Search for the cell housing the specified text and yield its (x, y) center coordinate. 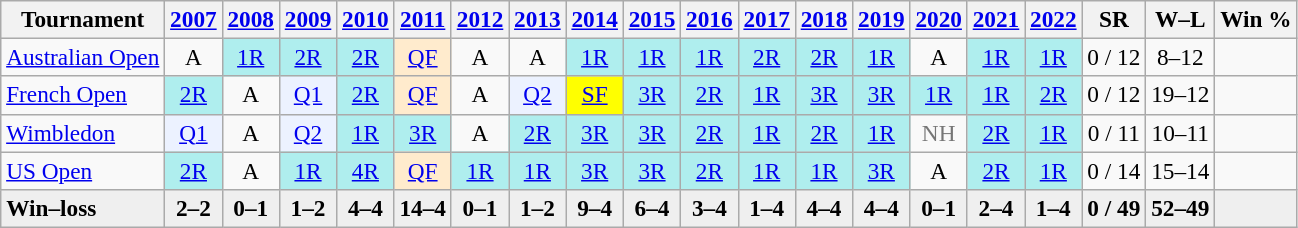
0 / 11 (1114, 133)
0 / 49 (1114, 208)
52–49 (1180, 208)
2–4 (996, 208)
2019 (882, 19)
2007 (194, 19)
3–4 (710, 208)
NH (938, 133)
2021 (996, 19)
Win % (1256, 19)
2020 (938, 19)
2016 (710, 19)
2011 (422, 19)
2008 (250, 19)
Wimbledon (83, 133)
2018 (824, 19)
2017 (766, 19)
2012 (480, 19)
0 / 14 (1114, 170)
14–4 (422, 208)
2009 (308, 19)
10–11 (1180, 133)
2–2 (194, 208)
4R (366, 170)
2015 (652, 19)
SF (594, 95)
French Open (83, 95)
6–4 (652, 208)
8–12 (1180, 57)
19–12 (1180, 95)
9–4 (594, 208)
W–L (1180, 19)
2022 (1054, 19)
2014 (594, 19)
15–14 (1180, 170)
US Open (83, 170)
SR (1114, 19)
2010 (366, 19)
2013 (538, 19)
Tournament (83, 19)
Win–loss (83, 208)
Australian Open (83, 57)
